Capture the cell that displays the provided text and extract its [X, Y] central coordinate. 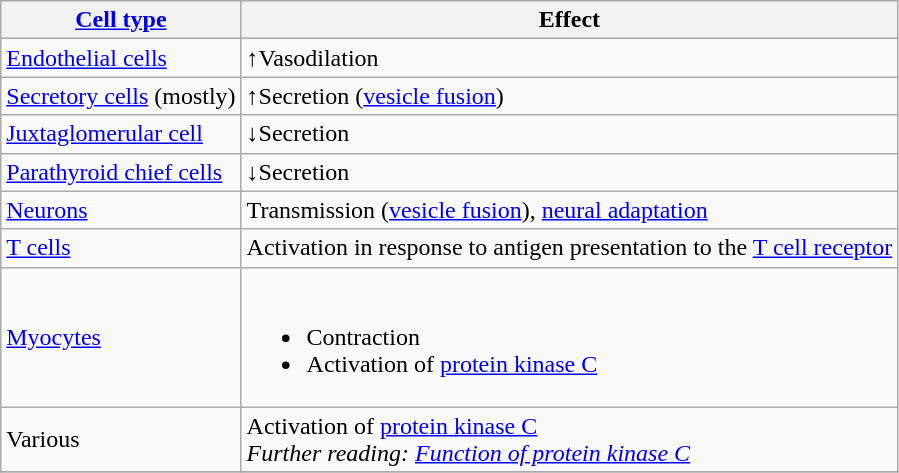
T cells [121, 248]
Myocytes [121, 337]
Effect [570, 20]
Cell type [121, 20]
Secretory cells (mostly) [121, 96]
Activation of protein kinase C Further reading: Function of protein kinase C [570, 440]
Activation in response to antigen presentation to the T cell receptor [570, 248]
↑Vasodilation [570, 58]
↑Secretion (vesicle fusion) [570, 96]
Various [121, 440]
Neurons [121, 210]
Endothelial cells [121, 58]
ContractionActivation of protein kinase C [570, 337]
Parathyroid chief cells [121, 172]
Transmission (vesicle fusion), neural adaptation [570, 210]
Juxtaglomerular cell [121, 134]
